Scan for the cell matching the given text and deliver its [X, Y] coordinate at center. 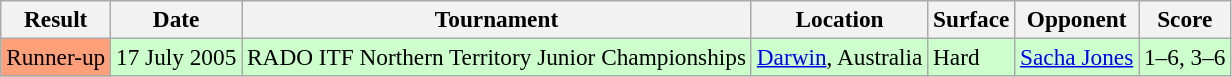
Location [839, 19]
RADO ITF Northern Territory Junior Championships [497, 57]
Runner-up [56, 57]
Date [176, 19]
Surface [972, 19]
Sacha Jones [1077, 57]
Result [56, 19]
1–6, 3–6 [1185, 57]
Hard [972, 57]
Darwin, Australia [839, 57]
Opponent [1077, 19]
17 July 2005 [176, 57]
Score [1185, 19]
Tournament [497, 19]
